Extract the [x, y] coordinate from the center of the cell holding the provided text.  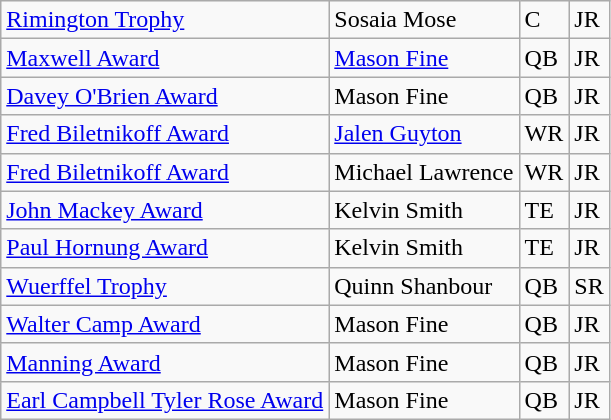
Wuerffel Trophy [165, 286]
Walter Camp Award [165, 324]
C [544, 20]
SR [589, 286]
Rimington Trophy [165, 20]
Manning Award [165, 362]
Paul Hornung Award [165, 248]
Sosaia Mose [424, 20]
Earl Campbell Tyler Rose Award [165, 400]
Maxwell Award [165, 58]
Quinn Shanbour [424, 286]
Davey O'Brien Award [165, 96]
Jalen Guyton [424, 134]
Michael Lawrence [424, 172]
John Mackey Award [165, 210]
